Scan for the cell matching the given text and deliver its [x, y] coordinate at center. 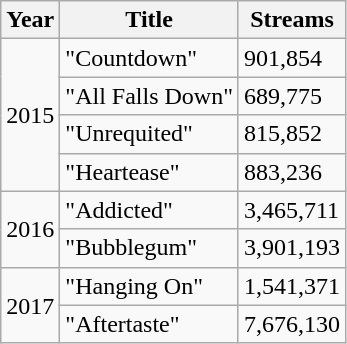
2015 [30, 115]
7,676,130 [292, 324]
2017 [30, 305]
"Countdown" [150, 58]
2016 [30, 229]
Streams [292, 20]
"Bubblegum" [150, 248]
"Addicted" [150, 210]
"All Falls Down" [150, 96]
Title [150, 20]
689,775 [292, 96]
883,236 [292, 172]
3,465,711 [292, 210]
"Heartease" [150, 172]
901,854 [292, 58]
815,852 [292, 134]
"Aftertaste" [150, 324]
"Hanging On" [150, 286]
"Unrequited" [150, 134]
Year [30, 20]
3,901,193 [292, 248]
1,541,371 [292, 286]
